Locate the cell with the specified text and output its (x, y) center coordinate. 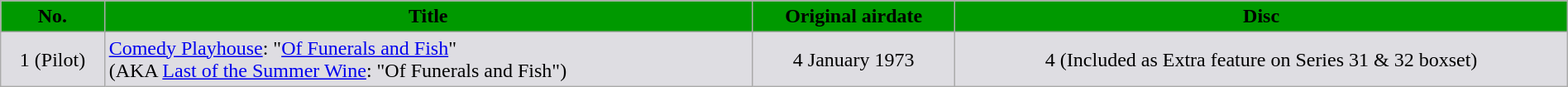
Title (428, 17)
4 January 1973 (853, 60)
Disc (1261, 17)
4 (Included as Extra feature on Series 31 & 32 boxset) (1261, 60)
No. (53, 17)
Comedy Playhouse: "Of Funerals and Fish"(AKA Last of the Summer Wine: "Of Funerals and Fish") (428, 60)
1 (Pilot) (53, 60)
Original airdate (853, 17)
